Search for the cell housing the specified text and yield its (X, Y) center coordinate. 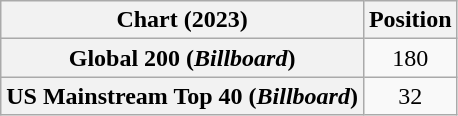
Global 200 (Billboard) (182, 58)
US Mainstream Top 40 (Billboard) (182, 96)
Position (410, 20)
32 (410, 96)
180 (410, 58)
Chart (2023) (182, 20)
